From the cell containing the given text, extract its center point as (X, Y) coordinate. 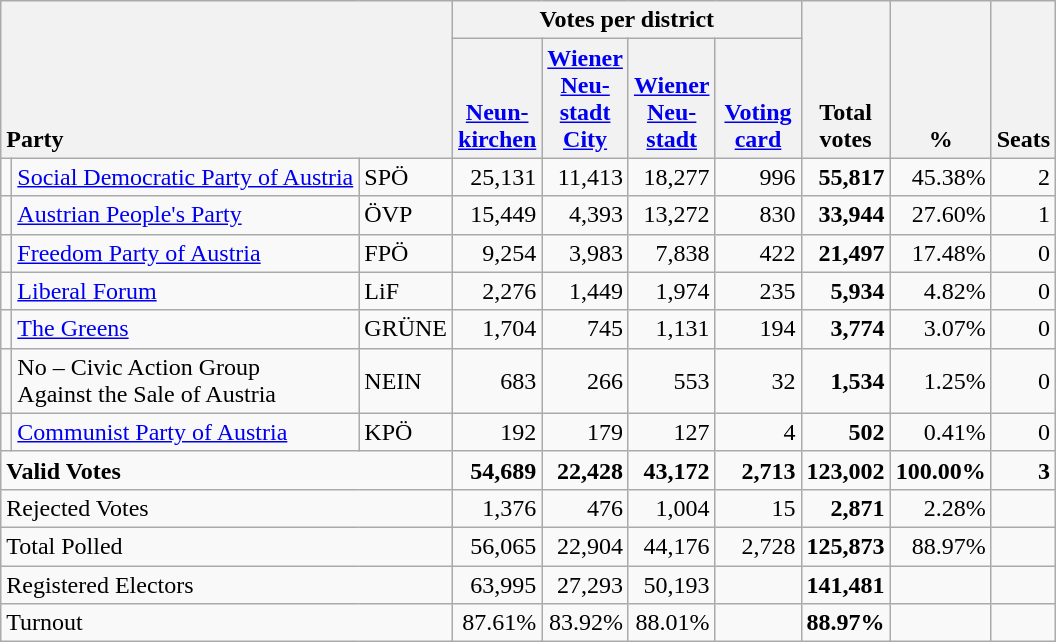
SPÖ (406, 177)
FPÖ (406, 253)
54,689 (498, 470)
745 (586, 329)
50,193 (672, 585)
4.82% (940, 291)
422 (758, 253)
No – Civic Action GroupAgainst the Sale of Austria (186, 380)
2 (1023, 177)
Votingcard (758, 98)
63,995 (498, 585)
LiF (406, 291)
830 (758, 215)
266 (586, 380)
27.60% (940, 215)
1.25% (940, 380)
1,376 (498, 508)
502 (846, 432)
192 (498, 432)
Registered Electors (227, 585)
3,774 (846, 329)
NEIN (406, 380)
21,497 (846, 253)
% (940, 80)
476 (586, 508)
56,065 (498, 546)
127 (672, 432)
553 (672, 380)
Votes per district (628, 20)
Liberal Forum (186, 291)
17.48% (940, 253)
1,004 (672, 508)
15 (758, 508)
683 (498, 380)
Turnout (227, 623)
GRÜNE (406, 329)
87.61% (498, 623)
25,131 (498, 177)
1,974 (672, 291)
3.07% (940, 329)
15,449 (498, 215)
32 (758, 380)
Totalvotes (846, 80)
18,277 (672, 177)
4,393 (586, 215)
3,983 (586, 253)
88.01% (672, 623)
194 (758, 329)
2,871 (846, 508)
141,481 (846, 585)
1,704 (498, 329)
996 (758, 177)
55,817 (846, 177)
5,934 (846, 291)
13,272 (672, 215)
4 (758, 432)
Freedom Party of Austria (186, 253)
7,838 (672, 253)
2.28% (940, 508)
100.00% (940, 470)
1,131 (672, 329)
179 (586, 432)
45.38% (940, 177)
11,413 (586, 177)
22,904 (586, 546)
The Greens (186, 329)
2,276 (498, 291)
1 (1023, 215)
WienerNeu-stadt (672, 98)
27,293 (586, 585)
2,713 (758, 470)
235 (758, 291)
123,002 (846, 470)
43,172 (672, 470)
Seats (1023, 80)
33,944 (846, 215)
Total Polled (227, 546)
Austrian People's Party (186, 215)
Social Democratic Party of Austria (186, 177)
3 (1023, 470)
Party (227, 80)
ÖVP (406, 215)
9,254 (498, 253)
44,176 (672, 546)
125,873 (846, 546)
1,534 (846, 380)
Communist Party of Austria (186, 432)
Rejected Votes (227, 508)
2,728 (758, 546)
1,449 (586, 291)
83.92% (586, 623)
Valid Votes (227, 470)
Neun-kirchen (498, 98)
WienerNeu-stadtCity (586, 98)
22,428 (586, 470)
0.41% (940, 432)
KPÖ (406, 432)
